Locate the cell with the specified text and output its (x, y) center coordinate. 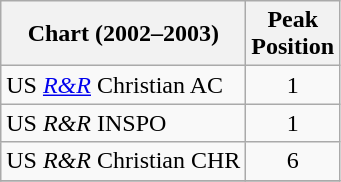
Chart (2002–2003) (124, 34)
US R&R Christian CHR (124, 161)
US R&R Christian AC (124, 85)
Peak Position (293, 34)
US R&R INSPO (124, 123)
6 (293, 161)
